Extract the [X, Y] coordinate from the center of the cell holding the provided text.  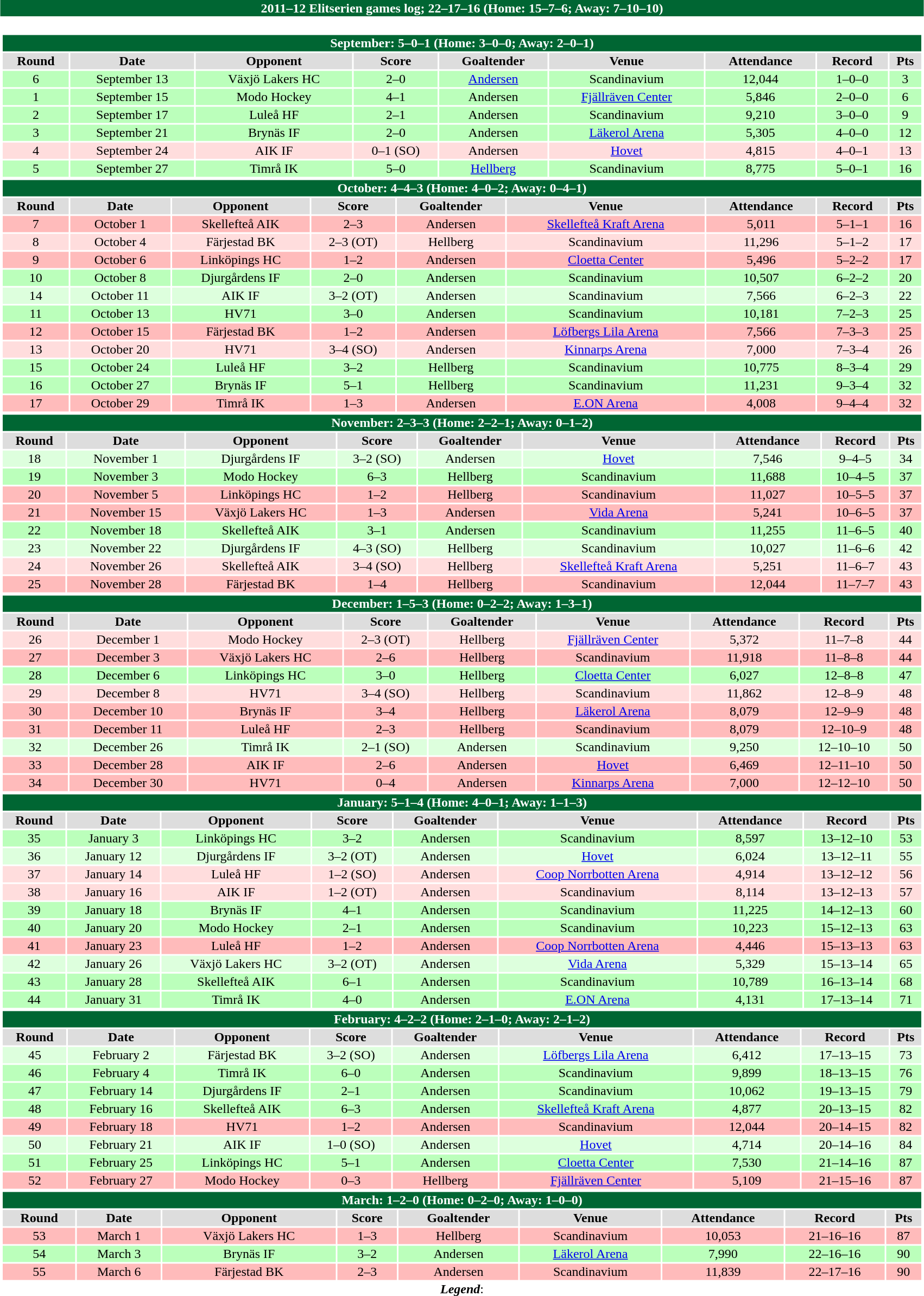
12–11–10 [844, 765]
6,024 [750, 857]
16–13–14 [846, 982]
65 [906, 964]
11–7–8 [844, 639]
4,714 [747, 1144]
12–8–9 [844, 694]
27 [35, 658]
4 [36, 150]
18 [34, 459]
17–13–15 [845, 1055]
36 [34, 857]
9,210 [761, 115]
8,597 [750, 838]
5,329 [750, 964]
November 15 [126, 512]
11,296 [761, 242]
September 15 [132, 97]
20–14–15 [845, 1127]
6,469 [744, 765]
13–12–10 [846, 838]
38 [34, 892]
1 [36, 97]
3–1 [377, 531]
March: 1–2–0 (Home: 0–2–0; Away: 1–0–0) [461, 1200]
13–12–13 [846, 892]
28 [35, 675]
20–13–15 [845, 1109]
10,223 [750, 928]
February 27 [121, 1180]
21–14–16 [845, 1163]
October: 4–4–3 (Home: 4–0–2; Away: 0–4–1) [461, 188]
December 1 [128, 639]
39 [34, 910]
14–12–13 [846, 910]
11–6–7 [855, 567]
October 29 [120, 404]
5–0 [396, 169]
7–3–3 [852, 332]
5,251 [768, 567]
September 21 [132, 133]
11–6–5 [855, 531]
11,918 [744, 658]
5–1–2 [852, 242]
September 27 [132, 169]
6–0 [351, 1073]
60 [906, 910]
October 27 [120, 385]
October 20 [120, 349]
October 11 [120, 296]
76 [906, 1073]
49 [35, 1127]
January 14 [113, 874]
6–2–3 [852, 296]
February 18 [121, 1127]
12–9–9 [844, 711]
12–10–10 [844, 747]
September 13 [132, 79]
11 [36, 313]
March 6 [119, 1272]
January 3 [113, 838]
9–4–4 [852, 404]
October 15 [120, 332]
February 2 [121, 1055]
2 [36, 115]
22–17–16 [835, 1272]
10,027 [768, 548]
11,231 [761, 385]
5 [36, 169]
10,789 [750, 982]
7,530 [747, 1163]
February 4 [121, 1073]
10–4–5 [855, 476]
12–12–10 [844, 783]
December 11 [128, 729]
5–0–1 [852, 169]
1–4 [377, 584]
5,109 [747, 1180]
7–2–3 [852, 313]
November 5 [126, 495]
7 [36, 224]
51 [35, 1163]
73 [906, 1055]
2011–12 Elitserien games log; 22–17–16 (Home: 15–7–6; Away: 7–10–10) [462, 8]
5,011 [761, 224]
November 28 [126, 584]
December: 1–5–3 (Home: 0–2–2; Away: 1–3–1) [461, 603]
December 30 [128, 783]
January 23 [113, 946]
6,027 [744, 675]
11,839 [723, 1272]
41 [34, 946]
November 22 [126, 548]
0–3 [351, 1180]
56 [906, 874]
54 [39, 1254]
December 3 [128, 658]
February: 4–2–2 (Home: 2–1–0; Away: 2–1–2) [461, 1020]
13–12–12 [846, 874]
11–7–7 [855, 584]
24 [34, 567]
57 [906, 892]
4–0–0 [852, 133]
0–4 [385, 783]
January 18 [113, 910]
31 [35, 729]
21–16–16 [835, 1236]
79 [906, 1091]
4,914 [750, 874]
10,062 [747, 1091]
6–2–2 [852, 278]
30 [35, 711]
52 [35, 1180]
March 3 [119, 1254]
10,507 [761, 278]
8–3–4 [852, 368]
January 20 [113, 928]
14 [36, 296]
October 24 [120, 368]
15 [36, 368]
5,305 [761, 133]
October 1 [120, 224]
February 25 [121, 1163]
10,775 [761, 368]
2–1 (SO) [385, 747]
September 17 [132, 115]
1–0 (SO) [351, 1144]
7–3–4 [852, 349]
November 18 [126, 531]
12–10–9 [844, 729]
4,877 [747, 1109]
6–1 [352, 982]
5,496 [761, 260]
October 13 [120, 313]
15–13–13 [846, 946]
22–16–16 [835, 1254]
February 14 [121, 1091]
1–0–0 [852, 79]
November 26 [126, 567]
10,181 [761, 313]
68 [906, 982]
45 [35, 1055]
20–14–16 [845, 1144]
3–4 [385, 711]
11,255 [768, 531]
19–13–15 [845, 1091]
13–12–11 [846, 857]
2–0–0 [852, 97]
4–0 [352, 1000]
November: 2–3–3 (Home: 2–2–1; Away: 0–1–2) [461, 423]
11,862 [744, 694]
46 [35, 1073]
September: 5–0–1 (Home: 3–0–0; Away: 2–0–1) [461, 43]
4–3 (SO) [377, 548]
9–3–4 [852, 385]
8,775 [761, 169]
33 [35, 765]
10,053 [723, 1236]
6,412 [747, 1055]
September 24 [132, 150]
0–1 (SO) [396, 150]
5,241 [768, 512]
4–0–1 [852, 150]
15–13–14 [846, 964]
21 [34, 512]
23 [34, 548]
18–13–15 [845, 1073]
November 1 [126, 459]
17–13–14 [846, 1000]
11,027 [768, 495]
1–2 (SO) [352, 874]
5–2–2 [852, 260]
October 6 [120, 260]
January 28 [113, 982]
11,688 [768, 476]
4,008 [761, 404]
11,225 [750, 910]
February 16 [121, 1109]
9,250 [744, 747]
January: 5–1–4 (Home: 4–0–1; Away: 1–1–3) [461, 802]
4,446 [750, 946]
19 [34, 476]
5,372 [744, 639]
10–5–5 [855, 495]
9,899 [747, 1073]
December 28 [128, 765]
7,546 [768, 459]
10–6–5 [855, 512]
12–8–8 [844, 675]
December 10 [128, 711]
11–8–8 [844, 658]
5–1–1 [852, 224]
January 26 [113, 964]
5,846 [761, 97]
7,990 [723, 1254]
9–4–5 [855, 459]
February 21 [121, 1144]
March 1 [119, 1236]
11–6–6 [855, 548]
December 6 [128, 675]
71 [906, 1000]
1–2 (OT) [352, 892]
35 [34, 838]
4,131 [750, 1000]
October 4 [120, 242]
4,815 [761, 150]
15–12–13 [846, 928]
October 8 [120, 278]
84 [906, 1144]
January 12 [113, 857]
3–0–0 [852, 115]
December 8 [128, 694]
November 3 [126, 476]
January 31 [113, 1000]
8 [36, 242]
January 16 [113, 892]
10 [36, 278]
8,114 [750, 892]
December 26 [128, 747]
21–15–16 [845, 1180]
